Return the [x, y] coordinate for the center point of the cell that contains the specified text.  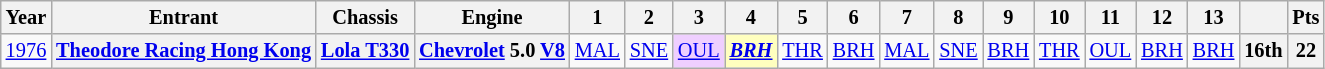
5 [802, 17]
9 [1009, 17]
22 [1306, 51]
Pts [1306, 17]
Entrant [184, 17]
8 [958, 17]
Engine [492, 17]
Theodore Racing Hong Kong [184, 51]
Lola T330 [365, 51]
Chevrolet 5.0 V8 [492, 51]
1976 [26, 51]
12 [1162, 17]
4 [752, 17]
Year [26, 17]
2 [649, 17]
10 [1059, 17]
16th [1263, 51]
3 [699, 17]
11 [1111, 17]
1 [598, 17]
13 [1214, 17]
6 [854, 17]
7 [906, 17]
Chassis [365, 17]
